Return the (x, y) coordinate for the center point of the cell that contains the specified text.  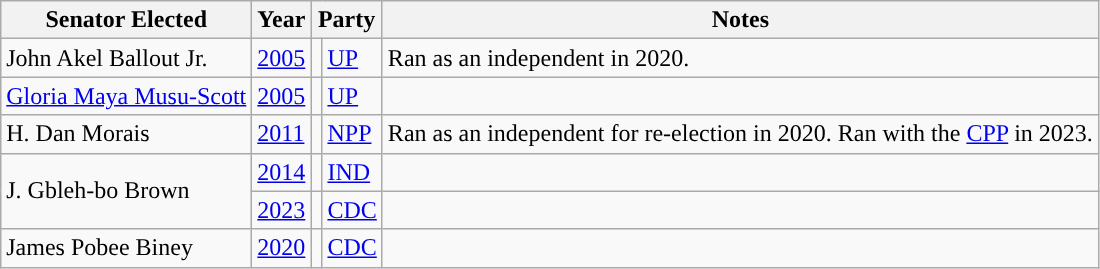
Party (346, 20)
Notes (740, 20)
Ran as an independent in 2020. (740, 58)
H. Dan Morais (126, 134)
James Pobee Biney (126, 248)
2011 (282, 134)
John Akel Ballout Jr. (126, 58)
J. Gbleh-bo Brown (126, 191)
Gloria Maya Musu-Scott (126, 96)
Senator Elected (126, 20)
IND (352, 172)
Ran as an independent for re-election in 2020. Ran with the CPP in 2023. (740, 134)
2020 (282, 248)
2014 (282, 172)
Year (282, 20)
NPP (352, 134)
2023 (282, 210)
